Detect which cell encompasses the target text, then output its [X, Y] center coordinate. 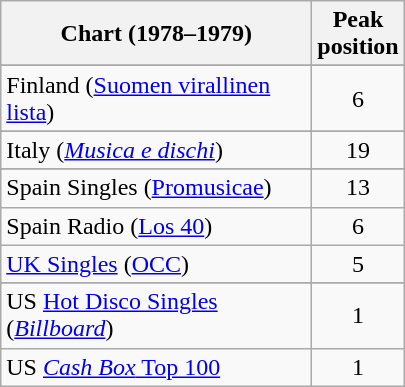
Peakposition [358, 34]
US Cash Box Top 100 [156, 367]
13 [358, 188]
US Hot Disco Singles (Billboard) [156, 316]
UK Singles (OCC) [156, 264]
Finland (Suomen virallinen lista) [156, 98]
Chart (1978–1979) [156, 34]
Spain Radio (Los 40) [156, 226]
5 [358, 264]
Spain Singles (Promusicae) [156, 188]
Italy (Musica e dischi) [156, 150]
19 [358, 150]
